Locate the cell with the specified text and output its (X, Y) center coordinate. 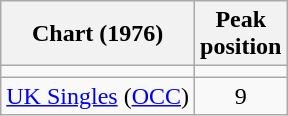
9 (241, 96)
UK Singles (OCC) (98, 96)
Chart (1976) (98, 34)
Peakposition (241, 34)
